Return [x, y] of the center of cell containing provided text 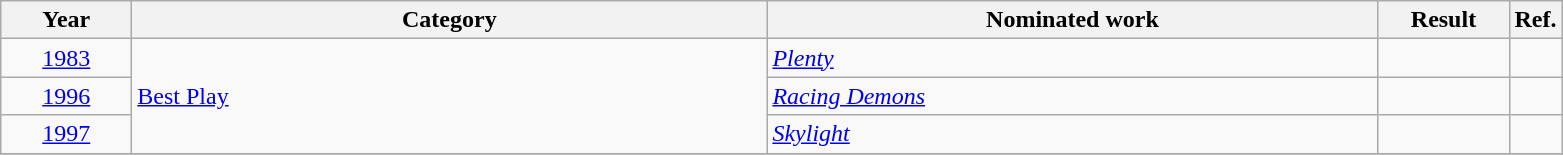
1983 [66, 58]
Year [66, 20]
1997 [66, 134]
Racing Demons [1072, 96]
Category [450, 20]
1996 [66, 96]
Plenty [1072, 58]
Nominated work [1072, 20]
Result [1444, 20]
Ref. [1536, 20]
Best Play [450, 96]
Skylight [1072, 134]
